Extract the (x, y) coordinate from the center of the cell holding the provided text.  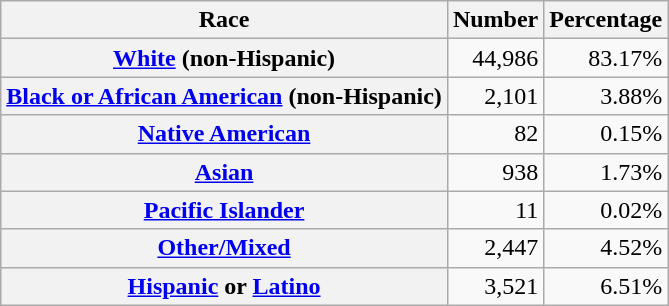
0.15% (606, 134)
Other/Mixed (224, 248)
0.02% (606, 210)
2,101 (495, 96)
Black or African American (non-Hispanic) (224, 96)
Number (495, 20)
Asian (224, 172)
3,521 (495, 286)
2,447 (495, 248)
44,986 (495, 58)
Pacific Islander (224, 210)
11 (495, 210)
Percentage (606, 20)
83.17% (606, 58)
Hispanic or Latino (224, 286)
Native American (224, 134)
4.52% (606, 248)
Race (224, 20)
3.88% (606, 96)
1.73% (606, 172)
82 (495, 134)
6.51% (606, 286)
White (non-Hispanic) (224, 58)
938 (495, 172)
